Return [x, y] of the center of cell containing provided text 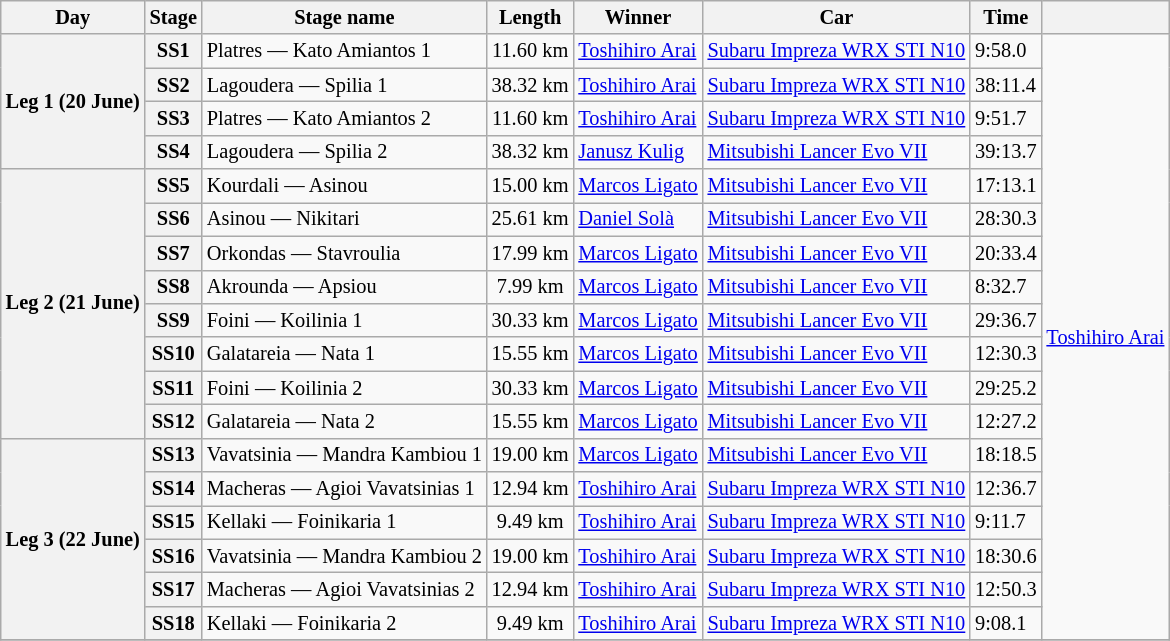
9:08.1 [1006, 623]
Kourdali — Asinou [344, 186]
Kellaki — Foinikaria 1 [344, 522]
39:13.7 [1006, 152]
Vavatsinia — Mandra Kambiou 1 [344, 455]
Galatareia — Nata 1 [344, 354]
Time [1006, 17]
Length [530, 17]
Lagoudera — Spilia 2 [344, 152]
Lagoudera — Spilia 1 [344, 85]
Akrounda — Apsiou [344, 287]
Macheras — Agioi Vavatsinias 1 [344, 489]
Stage name [344, 17]
12:36.7 [1006, 489]
Leg 3 (22 June) [73, 539]
Car [837, 17]
17:13.1 [1006, 186]
SS7 [174, 253]
SS5 [174, 186]
12:50.3 [1006, 589]
Daniel Solà [638, 219]
17.99 km [530, 253]
Foini — Koilinia 2 [344, 388]
18:18.5 [1006, 455]
9:58.0 [1006, 51]
SS15 [174, 522]
SS12 [174, 421]
12:30.3 [1006, 354]
9:11.7 [1006, 522]
SS8 [174, 287]
Stage [174, 17]
Leg 1 (20 June) [73, 102]
29:25.2 [1006, 388]
SS13 [174, 455]
8:32.7 [1006, 287]
SS2 [174, 85]
18:30.6 [1006, 556]
SS10 [174, 354]
Platres — Kato Amiantos 2 [344, 118]
7.99 km [530, 287]
SS14 [174, 489]
Vavatsinia — Mandra Kambiou 2 [344, 556]
Janusz Kulig [638, 152]
Platres — Kato Amiantos 1 [344, 51]
SS1 [174, 51]
9:51.7 [1006, 118]
Winner [638, 17]
29:36.7 [1006, 320]
SS18 [174, 623]
20:33.4 [1006, 253]
SS16 [174, 556]
15.00 km [530, 186]
Asinou — Nikitari [344, 219]
SS3 [174, 118]
SS17 [174, 589]
25.61 km [530, 219]
12:27.2 [1006, 421]
Galatareia — Nata 2 [344, 421]
Orkondas — Stavroulia [344, 253]
Foini — Koilinia 1 [344, 320]
Day [73, 17]
Macheras — Agioi Vavatsinias 2 [344, 589]
SS6 [174, 219]
Leg 2 (21 June) [73, 304]
38:11.4 [1006, 85]
Kellaki — Foinikaria 2 [344, 623]
28:30.3 [1006, 219]
SS11 [174, 388]
SS9 [174, 320]
SS4 [174, 152]
